Pinpoint the cell where the given text exists, returning its [x, y] midpoint coordinate. 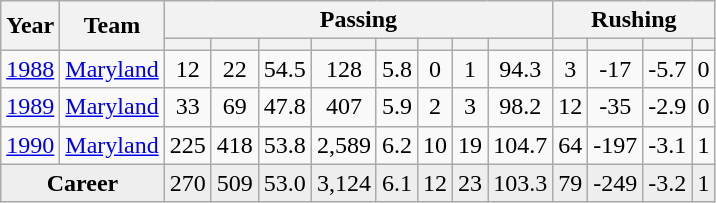
1989 [30, 107]
79 [570, 183]
53.8 [284, 145]
6.1 [396, 183]
Year [30, 26]
-249 [616, 183]
225 [188, 145]
-17 [616, 69]
Passing [358, 20]
64 [570, 145]
94.3 [520, 69]
-197 [616, 145]
1988 [30, 69]
53.0 [284, 183]
-35 [616, 107]
23 [470, 183]
270 [188, 183]
128 [344, 69]
98.2 [520, 107]
6.2 [396, 145]
509 [234, 183]
Rushing [634, 20]
1990 [30, 145]
Career [82, 183]
54.5 [284, 69]
-3.2 [668, 183]
103.3 [520, 183]
3,124 [344, 183]
19 [470, 145]
2,589 [344, 145]
5.9 [396, 107]
10 [434, 145]
407 [344, 107]
22 [234, 69]
Team [112, 26]
-2.9 [668, 107]
5.8 [396, 69]
69 [234, 107]
33 [188, 107]
104.7 [520, 145]
-5.7 [668, 69]
418 [234, 145]
47.8 [284, 107]
2 [434, 107]
-3.1 [668, 145]
